For the text-containing cell, return its midpoint in [x, y] coordinate format. 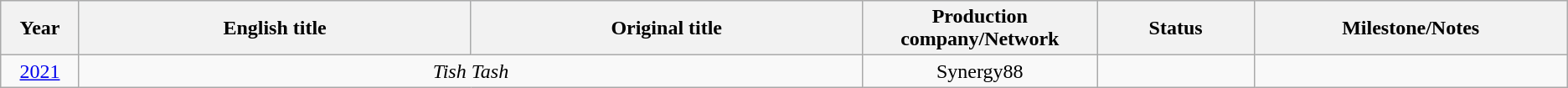
Tish Tash [471, 71]
Original title [667, 28]
Status [1176, 28]
Synergy88 [980, 71]
Milestone/Notes [1411, 28]
Production company/Network [980, 28]
English title [275, 28]
2021 [40, 71]
Year [40, 28]
